Find where the given text appears and provide that cell's center as [x, y] coordinate. 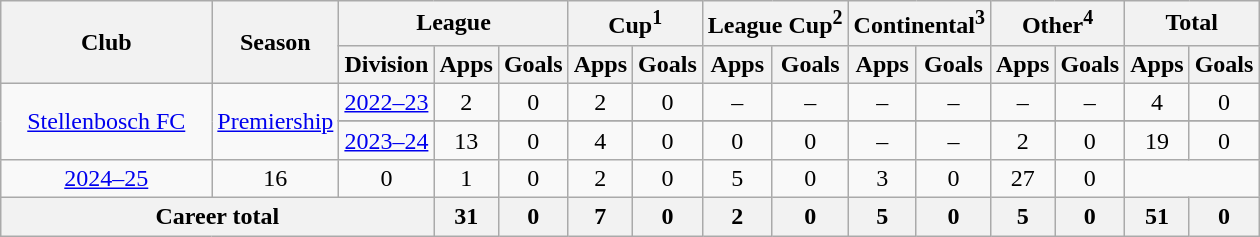
27 [1022, 178]
Cup1 [635, 24]
19 [1157, 140]
Stellenbosch FC [106, 121]
Season [276, 42]
Other4 [1057, 24]
Continental3 [919, 24]
Career total [218, 217]
13 [466, 140]
League Cup2 [775, 24]
Division [386, 64]
Premiership [276, 121]
2022–23 [386, 102]
7 [600, 217]
3 [882, 178]
51 [1157, 217]
Club [106, 42]
2023–24 [386, 140]
League [454, 24]
2024–25 [106, 178]
16 [276, 178]
31 [466, 217]
1 [466, 178]
Total [1192, 24]
